Identify which cell holds the provided text, then report its (x, y) central coordinate. 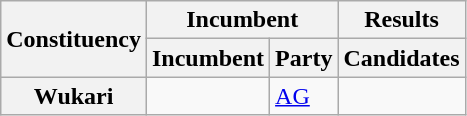
Party (304, 58)
Candidates (402, 58)
AG (304, 96)
Wukari (74, 96)
Constituency (74, 39)
Results (402, 20)
